Scan for the cell matching the given text and deliver its (X, Y) coordinate at center. 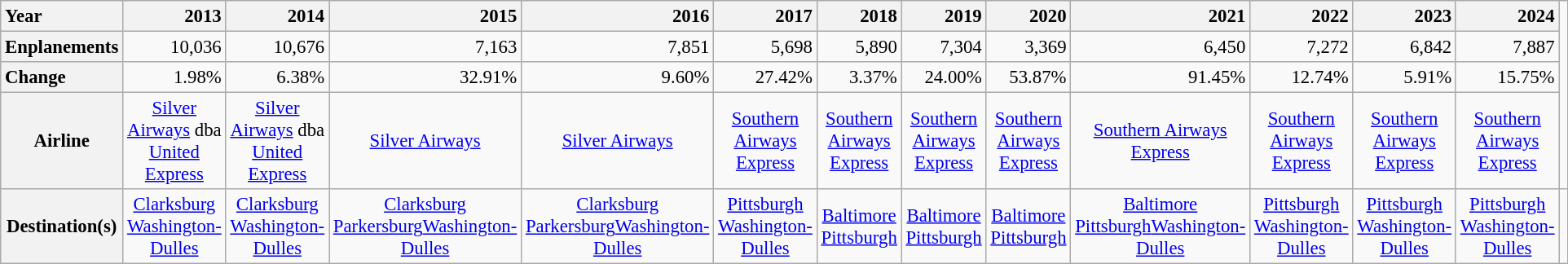
BaltimorePittsburghWashington-Dulles (1161, 227)
10,676 (277, 47)
Destination(s) (62, 227)
5,698 (765, 47)
3,369 (1028, 47)
10,036 (174, 47)
2017 (765, 16)
3.37% (859, 77)
Airline (62, 142)
2016 (618, 16)
2023 (1404, 16)
12.74% (1302, 77)
2015 (425, 16)
2014 (277, 16)
2019 (944, 16)
Year (62, 16)
7,887 (1507, 47)
Change (62, 77)
6,842 (1404, 47)
7,851 (618, 47)
2024 (1507, 16)
15.75% (1507, 77)
7,163 (425, 47)
6.38% (277, 77)
9.60% (618, 77)
Enplanements (62, 47)
2018 (859, 16)
32.91% (425, 77)
24.00% (944, 77)
2021 (1161, 16)
27.42% (765, 77)
2013 (174, 16)
53.87% (1028, 77)
1.98% (174, 77)
5.91% (1404, 77)
7,304 (944, 47)
2020 (1028, 16)
91.45% (1161, 77)
7,272 (1302, 47)
5,890 (859, 47)
2022 (1302, 16)
6,450 (1161, 47)
